Identify which cell holds the provided text, then report its [x, y] central coordinate. 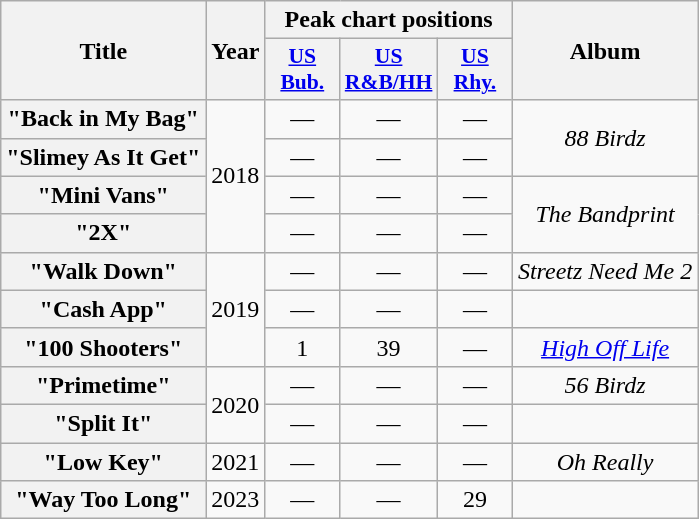
Oh Really [604, 461]
Peak chart positions [389, 20]
"Back in My Bag" [104, 119]
Streetz Need Me 2 [604, 271]
"Low Key" [104, 461]
Year [236, 50]
Album [604, 50]
"Way Too Long" [104, 500]
"Cash App" [104, 309]
2019 [236, 309]
1 [302, 347]
2018 [236, 176]
"Primetime" [104, 385]
2021 [236, 461]
2020 [236, 404]
USBub. [302, 70]
USR&B/HH [389, 70]
Title [104, 50]
"Walk Down" [104, 271]
39 [389, 347]
The Bandprint [604, 214]
2023 [236, 500]
"Mini Vans" [104, 195]
USRhy. [474, 70]
56 Birdz [604, 385]
29 [474, 500]
"Slimey As It Get" [104, 157]
"100 Shooters" [104, 347]
88 Birdz [604, 138]
"2X" [104, 233]
"Split It" [104, 423]
High Off Life [604, 347]
